Scan for the cell matching the given text and deliver its [x, y] coordinate at center. 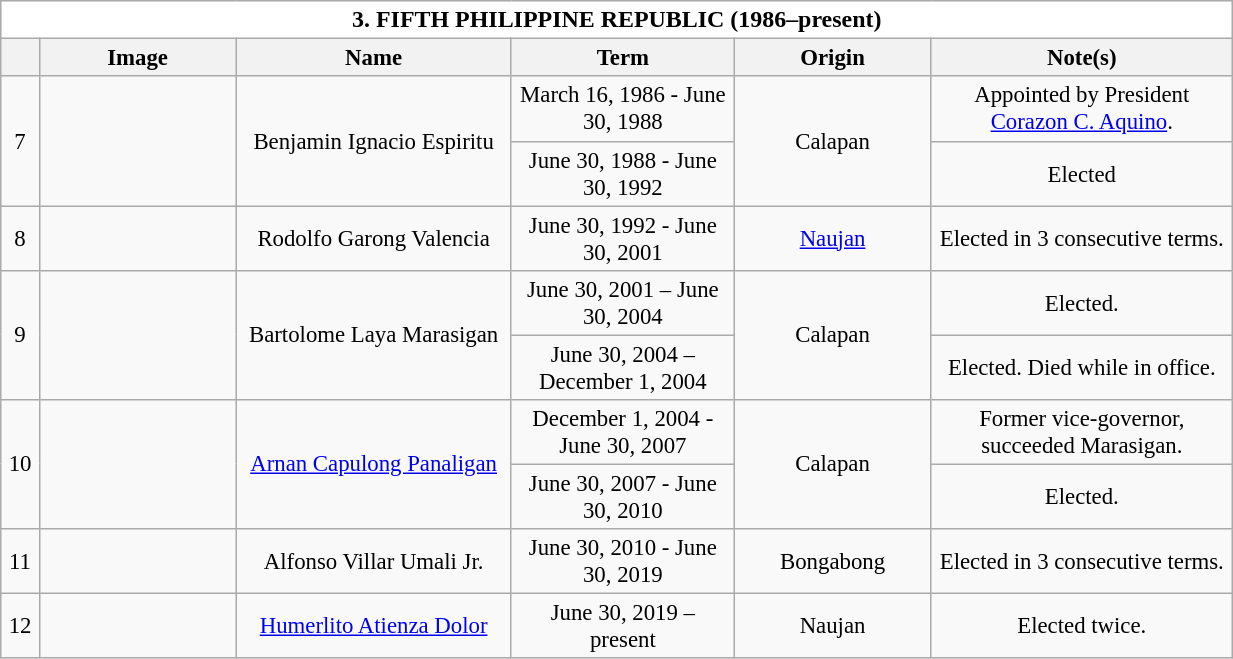
Appointed by President Corazon C. Aquino. [1082, 110]
7 [20, 142]
Note(s) [1082, 58]
Former vice-governor, succeeded Marasigan. [1082, 432]
Benjamin Ignacio Espiritu [374, 142]
Bongabong [832, 562]
9 [20, 334]
Bartolome Laya Marasigan [374, 334]
June 30, 2004 – December 1, 2004 [622, 368]
Image [138, 58]
June 30, 1992 - June 30, 2001 [622, 238]
11 [20, 562]
Elected. Died while in office. [1082, 368]
March 16, 1986 - June 30, 1988 [622, 110]
3. FIFTH PHILIPPINE REPUBLIC (1986–present) [617, 20]
December 1, 2004 - June 30, 2007 [622, 432]
Humerlito Atienza Dolor [374, 626]
Term [622, 58]
Elected twice. [1082, 626]
Arnan Capulong Panaligan [374, 464]
June 30, 1988 - June 30, 1992 [622, 174]
10 [20, 464]
June 30, 2019 – present [622, 626]
Name [374, 58]
Rodolfo Garong Valencia [374, 238]
Alfonso Villar Umali Jr. [374, 562]
June 30, 2010 - June 30, 2019 [622, 562]
8 [20, 238]
June 30, 2007 - June 30, 2010 [622, 496]
Elected [1082, 174]
June 30, 2001 – June 30, 2004 [622, 302]
Origin [832, 58]
12 [20, 626]
